From the cell containing the given text, extract its center point as (X, Y) coordinate. 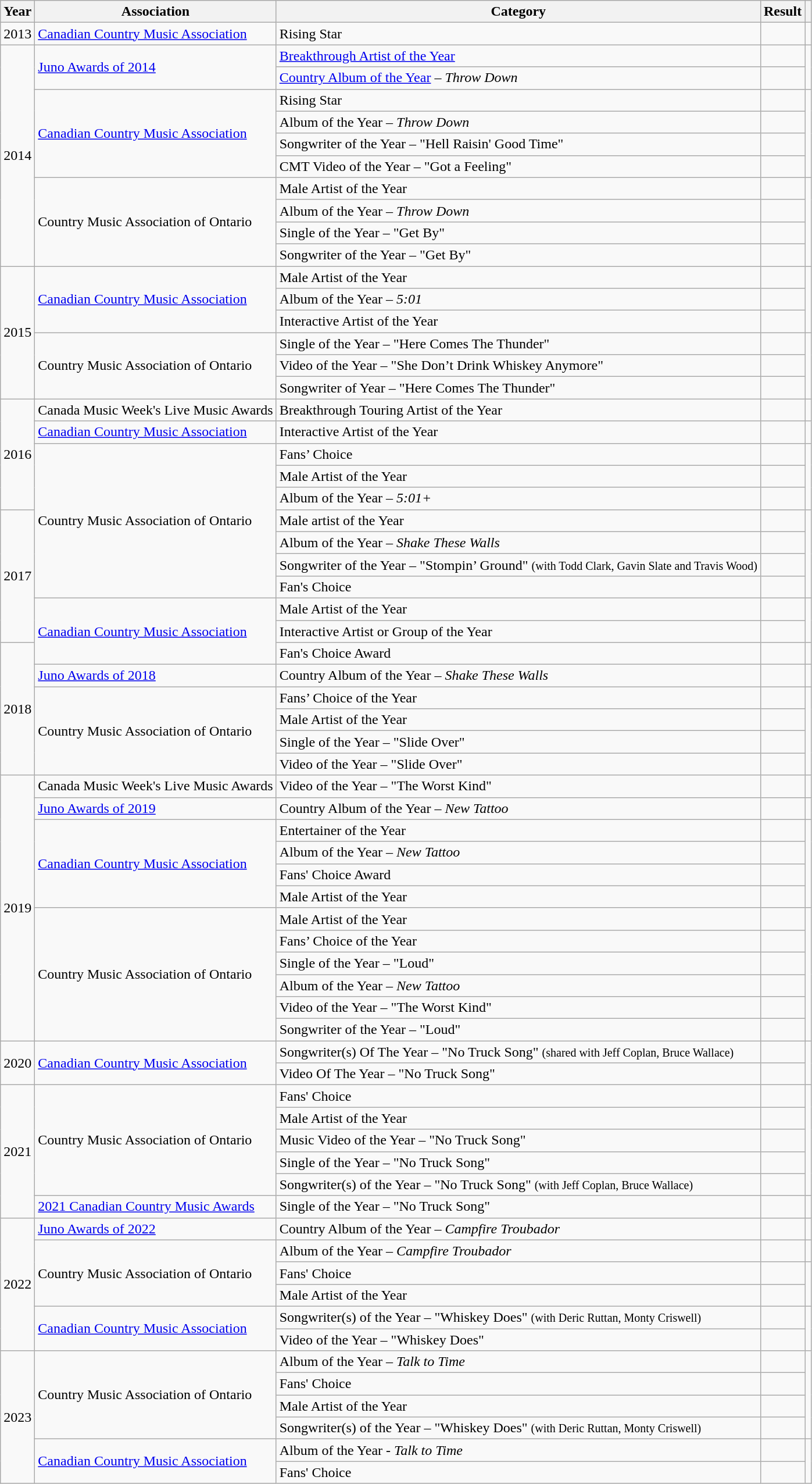
Songwriter(s) of the Year – "No Truck Song" (with Jeff Coplan, Bruce Wallace) (518, 1185)
Juno Awards of 2022 (156, 1229)
2018 (17, 709)
CMT Video of the Year – "Got a Feeling" (518, 166)
2022 (17, 1284)
2016 (17, 454)
Fans’ Choice (518, 454)
2023 (17, 1417)
Breakthrough Touring Artist of the Year (518, 410)
Country Album of the Year – Campfire Troubador (518, 1229)
2013 (17, 34)
Video of the Year – "She Don’t Drink Whiskey Anymore" (518, 366)
Songwriter of the Year – "Loud" (518, 1030)
Songwriter of the Year – "Stompin’ Ground" (with Todd Clark, Gavin Slate and Travis Wood) (518, 565)
Fan's Choice Award (518, 654)
Interactive Artist or Group of the Year (518, 631)
Album of the Year – Shake These Walls (518, 543)
Single of the Year – "Here Comes The Thunder" (518, 344)
Album of the Year - Talk to Time (518, 1450)
Songwriter of the Year – "Get By" (518, 255)
Country Album of the Year – Shake These Walls (518, 676)
Result (782, 12)
Single of the Year – "Slide Over" (518, 742)
2019 (17, 908)
2021 Canadian Country Music Awards (156, 1207)
Entertainer of the Year (518, 830)
Juno Awards of 2018 (156, 676)
Video of the Year – "Slide Over" (518, 764)
Video Of The Year – "No Truck Song" (518, 1074)
Songwriter of Year – "Here Comes The Thunder" (518, 388)
2017 (17, 576)
Fans' Choice Award (518, 875)
2015 (17, 333)
Country Album of the Year – New Tattoo (518, 808)
2014 (17, 156)
Single of the Year – "Get By" (518, 233)
Male artist of the Year (518, 520)
Juno Awards of 2014 (156, 67)
Album of the Year – Campfire Troubador (518, 1251)
Fan's Choice (518, 587)
Single of the Year – "Loud" (518, 963)
Songwriter(s) Of The Year – "No Truck Song" (shared with Jeff Coplan, Bruce Wallace) (518, 1052)
Music Video of the Year – "No Truck Song" (518, 1140)
Video of the Year – "Whiskey Does" (518, 1339)
Album of the Year – 5:01+ (518, 498)
Country Album of the Year – Throw Down (518, 78)
Songwriter of the Year – "Hell Raisin' Good Time" (518, 144)
Association (156, 12)
Album of the Year – 5:01 (518, 299)
2020 (17, 1063)
Year (17, 12)
Juno Awards of 2019 (156, 808)
2021 (17, 1151)
Category (518, 12)
Breakthrough Artist of the Year (518, 56)
Album of the Year – Talk to Time (518, 1362)
